Locate the cell with the specified text and output its (X, Y) center coordinate. 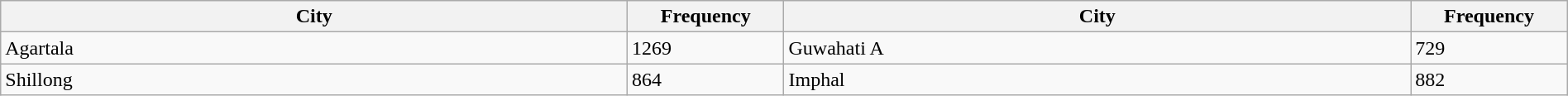
882 (1489, 79)
Shillong (314, 79)
864 (706, 79)
Imphal (1097, 79)
Guwahati A (1097, 48)
1269 (706, 48)
Agartala (314, 48)
729 (1489, 48)
